Determine the [x, y] coordinate at the center of the cell enclosing the given text.  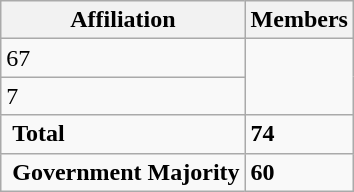
Affiliation [123, 20]
Government Majority [123, 172]
7 [123, 96]
Total [123, 134]
67 [123, 58]
60 [299, 172]
74 [299, 134]
Members [299, 20]
